For the text-containing cell, return its midpoint in [x, y] coordinate format. 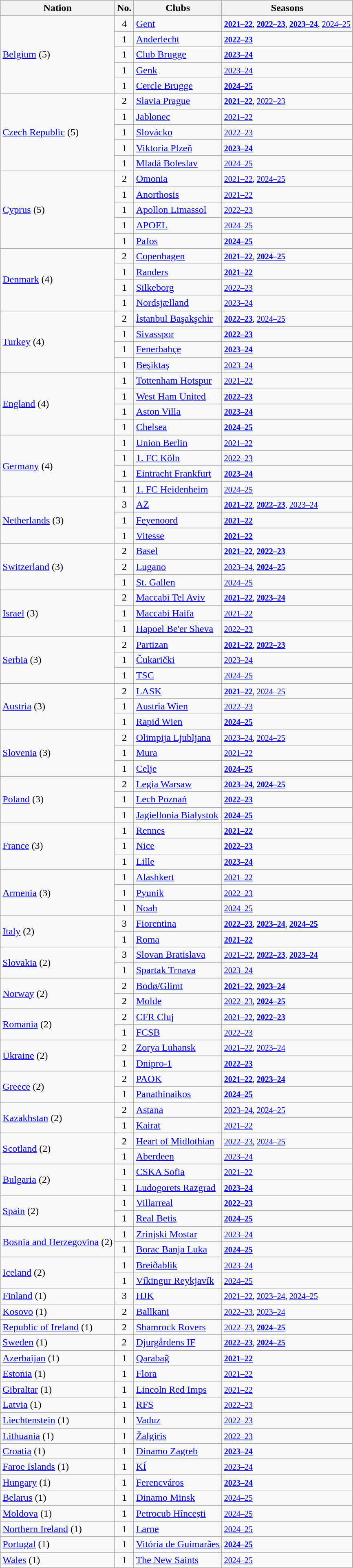
Iceland (2) [58, 1273]
Croatia (1) [58, 1451]
Cyprus (5) [58, 210]
Gibraltar (1) [58, 1389]
Celje [178, 769]
Real Betis [178, 1219]
Astana [178, 1110]
Ukraine (2) [58, 1056]
Ballkani [178, 1312]
Latvia (1) [58, 1405]
Ludogorets Razgrad [178, 1188]
Feyenoord [178, 520]
Heart of Midlothian [178, 1141]
France (3) [58, 846]
Beşiktaş [178, 365]
Lithuania (1) [58, 1435]
Belarus (1) [58, 1498]
LASK [178, 691]
Armenia (3) [58, 892]
CSKA Sofia [178, 1172]
Fiorentina [178, 923]
Switzerland (3) [58, 567]
Denmark (4) [58, 280]
Chelsea [178, 427]
Pafos [178, 241]
CFR Cluj [178, 1017]
England (4) [58, 404]
Slovakia (2) [58, 963]
Larne [178, 1529]
Eintracht Frankfurt [178, 474]
Rennes [178, 830]
1. FC Heidenheim [178, 489]
Finland (1) [58, 1296]
Apollon Limassol [178, 210]
Spartak Trnava [178, 970]
Mura [178, 753]
Pyunik [178, 892]
RFS [178, 1405]
2021–22, 2022–23, 2023–24, 2024–25 [287, 24]
Petrocub Hîncești [178, 1513]
Norway (2) [58, 994]
Molde [178, 1001]
Sivasspor [178, 334]
Olimpija Ljubljana [178, 738]
Vaduz [178, 1420]
Kazakhstan (2) [58, 1117]
Spain (2) [58, 1211]
PAOK [178, 1079]
Silkeborg [178, 287]
Netherlands (3) [58, 520]
Qarabağ [178, 1358]
Serbia (3) [58, 660]
Lincoln Red Imps [178, 1389]
Slovan Bratislava [178, 955]
Republic of Ireland (1) [58, 1327]
Cercle Brugge [178, 86]
Austria Wien [178, 707]
Rapid Wien [178, 722]
2022–23, 2023–24, 2024–25 [287, 923]
Legia Warsaw [178, 784]
Zorya Luhansk [178, 1048]
1. FC Köln [178, 458]
Partizan [178, 644]
Víkingur Reykjavík [178, 1281]
Anderlecht [178, 39]
Austria (3) [58, 707]
Zrinjski Mostar [178, 1234]
Dinamo Zagreb [178, 1451]
Maccabi Haifa [178, 613]
Nation [58, 8]
Azerbaijan (1) [58, 1358]
FCSB [178, 1032]
Kosovo (1) [58, 1312]
Northern Ireland (1) [58, 1529]
The New Saints [178, 1560]
Vitesse [178, 536]
Romania (2) [58, 1025]
Tottenham Hotspur [178, 380]
Czech Republic (5) [58, 132]
Seasons [287, 8]
Slovenia (3) [58, 753]
Dnipro-1 [178, 1063]
Anorthosis [178, 194]
Gent [178, 24]
Bodø/Glimt [178, 986]
AZ [178, 505]
Žalgiris [178, 1435]
Viktoria Plzeň [178, 148]
Hapoel Be'er Sheva [178, 629]
Lugano [178, 567]
Basel [178, 551]
APOEL [178, 225]
Portugal (1) [58, 1544]
İstanbul Başakşehir [178, 318]
Vitória de Guimarães [178, 1544]
Copenhagen [178, 256]
Faroe Islands (1) [58, 1467]
Shamrock Rovers [178, 1327]
Hungary (1) [58, 1482]
Jablonec [178, 117]
Nordsjælland [178, 303]
Maccabi Tel Aviv [178, 598]
Lech Poznań [178, 799]
Noah [178, 908]
HJK [178, 1296]
No. [124, 8]
Bosnia and Herzegovina (2) [58, 1242]
Mladá Boleslav [178, 163]
Aston Villa [178, 411]
Flora [178, 1374]
TSC [178, 675]
Italy (2) [58, 931]
Čukarički [178, 660]
Dinamo Minsk [178, 1498]
Scotland (2) [58, 1148]
Kairat [178, 1125]
Clubs [178, 8]
Djurgårdens IF [178, 1343]
St. Gallen [178, 582]
Greece (2) [58, 1087]
Germany (4) [58, 466]
Slovácko [178, 132]
Turkey (4) [58, 342]
Villarreal [178, 1203]
Jagiellonia Białystok [178, 815]
West Ham United [178, 396]
Sweden (1) [58, 1343]
4 [124, 24]
Bulgaria (2) [58, 1179]
2022–23, 2023–24 [287, 1312]
Israel (3) [58, 613]
Belgium (5) [58, 55]
Club Brugge [178, 55]
Breiðablik [178, 1265]
Estonia (1) [58, 1374]
Fenerbahçe [178, 349]
Aberdeen [178, 1156]
Roma [178, 939]
Genk [178, 70]
Moldova (1) [58, 1513]
Nice [178, 846]
Liechtenstein (1) [58, 1420]
Randers [178, 272]
Lille [178, 861]
Borac Banja Luka [178, 1250]
Wales (1) [58, 1560]
Union Berlin [178, 442]
KÍ [178, 1467]
Panathinaikos [178, 1094]
2021–22, 2023–24, 2024–25 [287, 1296]
Ferencváros [178, 1482]
Poland (3) [58, 799]
Omonia [178, 179]
Slavia Prague [178, 101]
Alashkert [178, 877]
